Provide the [x, y] coordinate of the cell's center where the given text is located.  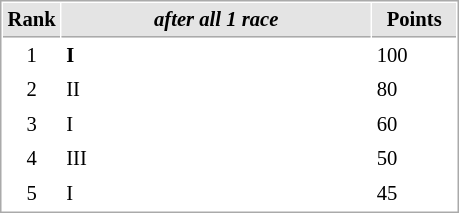
4 [32, 158]
45 [414, 194]
1 [32, 56]
III [216, 158]
100 [414, 56]
60 [414, 124]
80 [414, 90]
Points [414, 20]
3 [32, 124]
II [216, 90]
Rank [32, 20]
2 [32, 90]
5 [32, 194]
after all 1 race [216, 20]
50 [414, 158]
